Determine the [X, Y] coordinate at the center of the cell enclosing the given text.  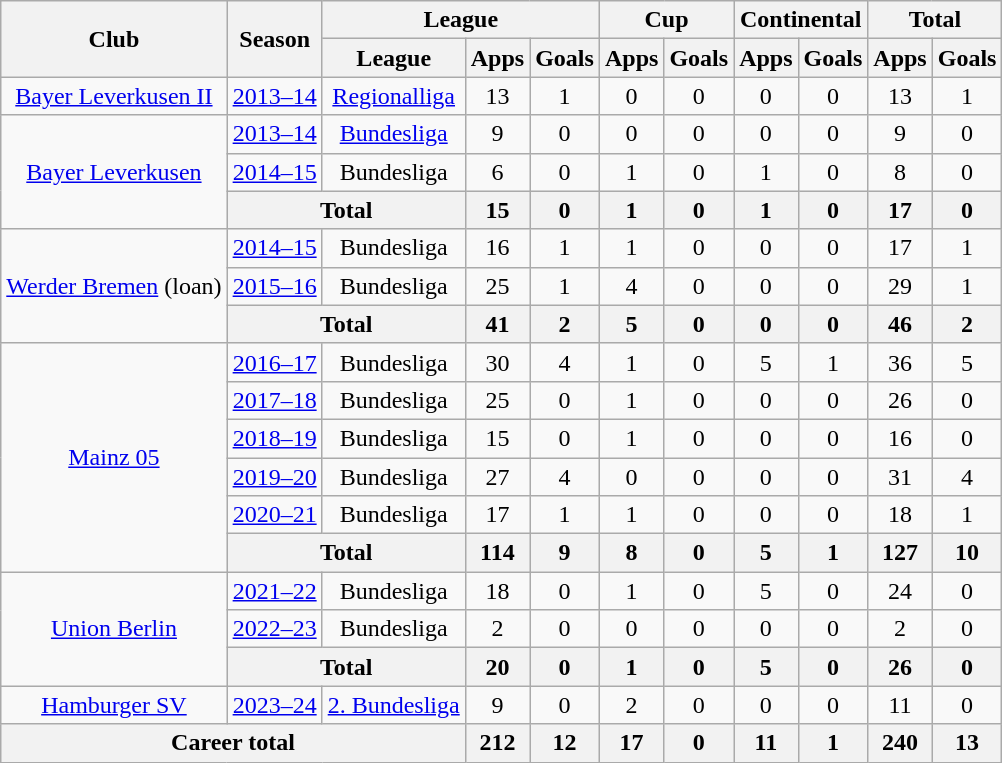
6 [497, 172]
114 [497, 553]
29 [900, 286]
2016–17 [274, 362]
Continental [801, 20]
Career total [233, 743]
2018–19 [274, 438]
Union Berlin [114, 629]
Club [114, 39]
2021–22 [274, 591]
Mainz 05 [114, 457]
127 [900, 553]
2. Bundesliga [394, 705]
12 [565, 743]
212 [497, 743]
Bayer Leverkusen [114, 172]
31 [900, 477]
2017–18 [274, 400]
46 [900, 324]
10 [967, 553]
41 [497, 324]
20 [497, 667]
2023–24 [274, 705]
2022–23 [274, 629]
Regionalliga [394, 96]
36 [900, 362]
24 [900, 591]
Cup [666, 20]
2020–21 [274, 515]
Werder Bremen (loan) [114, 286]
30 [497, 362]
27 [497, 477]
Season [274, 39]
Hamburger SV [114, 705]
240 [900, 743]
Bayer Leverkusen II [114, 96]
2015–16 [274, 286]
2019–20 [274, 477]
